Detect which cell encompasses the target text, then output its [X, Y] center coordinate. 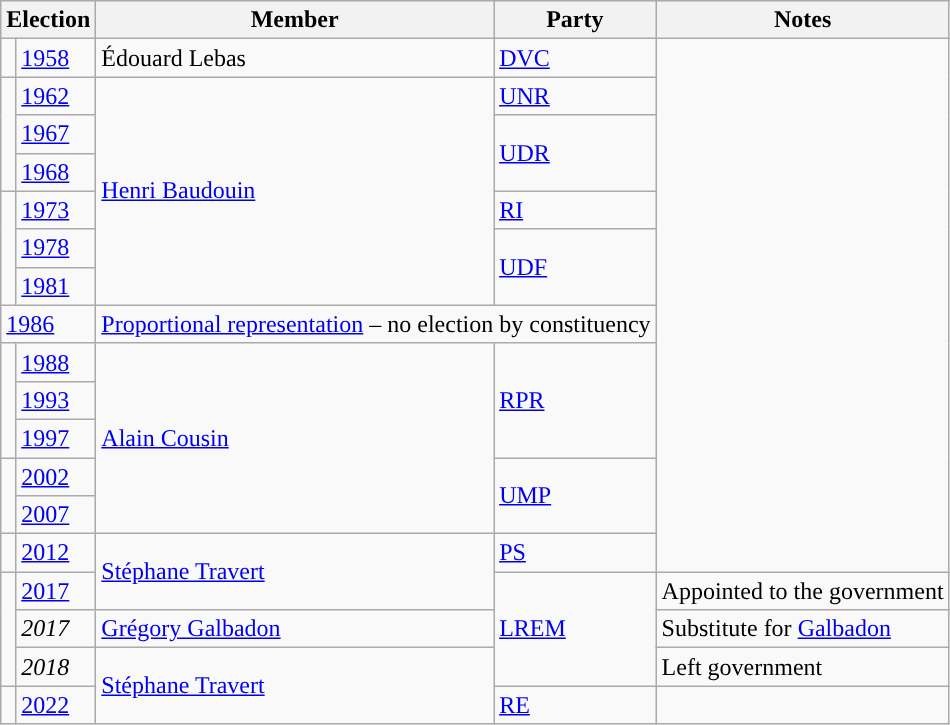
2018 [56, 667]
Grégory Galbadon [295, 629]
1973 [56, 210]
2012 [56, 553]
Member [295, 20]
2007 [56, 515]
UDF [575, 267]
1997 [56, 438]
1967 [56, 134]
Notes [802, 20]
PS [575, 553]
1958 [56, 58]
RPR [575, 400]
Left government [802, 667]
UDR [575, 153]
Party [575, 20]
RE [575, 705]
Édouard Lebas [295, 58]
1968 [56, 172]
1962 [56, 96]
Proportional representation – no election by constituency [376, 324]
Election [48, 20]
1981 [56, 286]
LREM [575, 629]
UMP [575, 496]
Appointed to the government [802, 591]
1986 [48, 324]
1993 [56, 400]
RI [575, 210]
Substitute for Galbadon [802, 629]
2022 [56, 705]
UNR [575, 96]
2002 [56, 477]
1988 [56, 362]
Alain Cousin [295, 438]
DVC [575, 58]
Henri Baudouin [295, 191]
1978 [56, 248]
